Detect which cell encompasses the target text, then output its [X, Y] center coordinate. 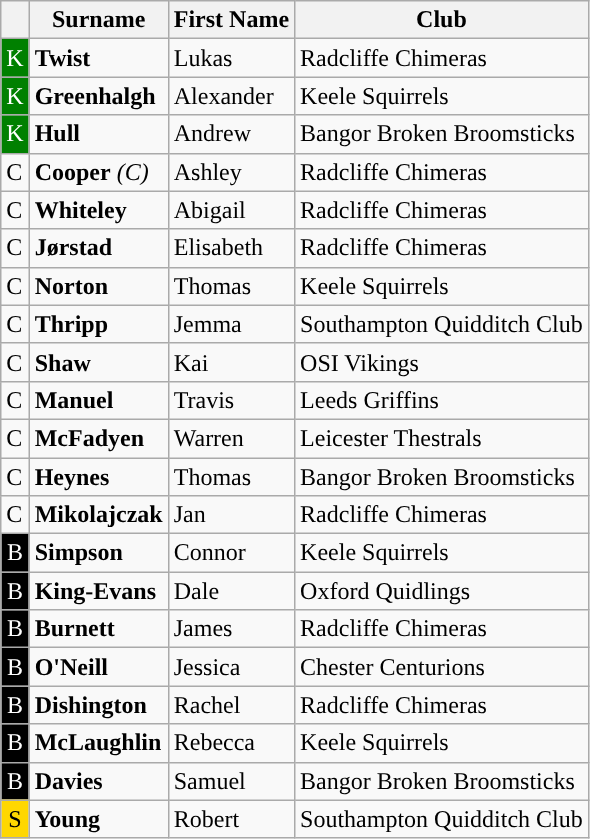
OSI Vikings [442, 362]
Simpson [98, 553]
Samuel [231, 781]
Jan [231, 515]
First Name [231, 20]
Connor [231, 553]
Leeds Griffins [442, 400]
Andrew [231, 134]
Travis [231, 400]
Oxford Quidlings [442, 591]
Ashley [231, 172]
Dale [231, 591]
Elisabeth [231, 248]
Norton [98, 286]
S [15, 819]
Kai [231, 362]
Shaw [98, 362]
Davies [98, 781]
Robert [231, 819]
Greenhalgh [98, 96]
Warren [231, 438]
Jessica [231, 667]
Rebecca [231, 743]
Twist [98, 58]
Mikolajczak [98, 515]
Jørstad [98, 248]
Heynes [98, 477]
Young [98, 819]
Club [442, 20]
Lukas [231, 58]
Surname [98, 20]
Dishington [98, 705]
Leicester Thestrals [442, 438]
Jemma [231, 324]
Burnett [98, 629]
Hull [98, 134]
McFadyen [98, 438]
Alexander [231, 96]
King-Evans [98, 591]
Cooper (C) [98, 172]
Chester Centurions [442, 667]
Abigail [231, 210]
Thripp [98, 324]
Rachel [231, 705]
Manuel [98, 400]
McLaughlin [98, 743]
O'Neill [98, 667]
James [231, 629]
Whiteley [98, 210]
